Detect which cell encompasses the target text, then output its (X, Y) center coordinate. 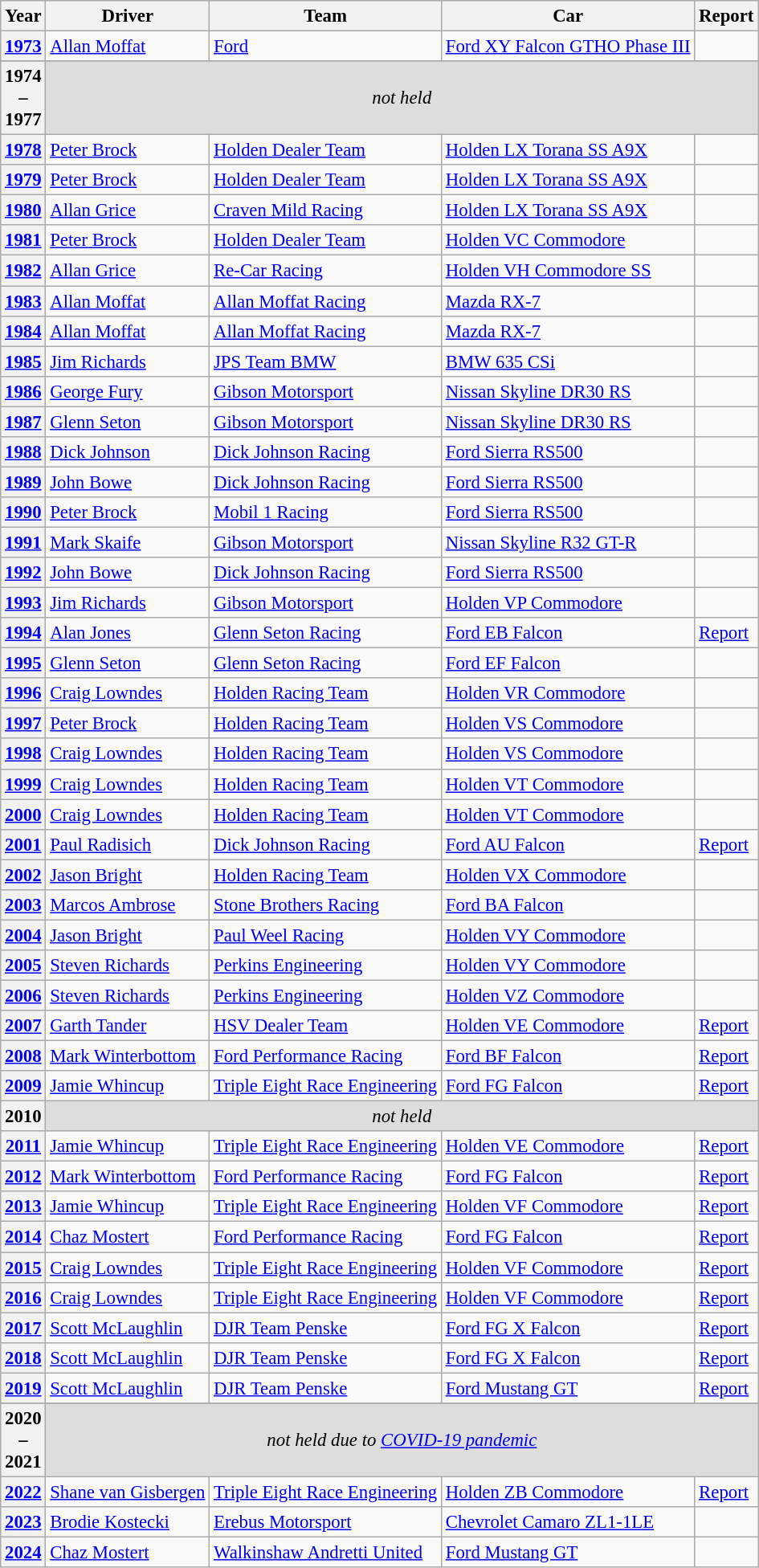
1992 (23, 573)
1988 (23, 452)
2018 (23, 1358)
2024 (23, 1552)
Paul Weel Racing (326, 935)
Ford BF Falcon (567, 1056)
1997 (23, 724)
2009 (23, 1086)
Stone Brothers Racing (326, 905)
Car (567, 16)
Brodie Kostecki (128, 1522)
2012 (23, 1177)
Ford (326, 47)
2013 (23, 1207)
2019 (23, 1388)
1983 (23, 301)
1995 (23, 664)
1999 (23, 784)
2010 (23, 1117)
1973 (23, 47)
1978 (23, 150)
1981 (23, 240)
1982 (23, 271)
1974–1977 (23, 98)
2002 (23, 875)
1993 (23, 603)
Holden VX Commodore (567, 875)
Walkinshaw Andretti United (326, 1552)
Marcos Ambrose (128, 905)
2015 (23, 1268)
1989 (23, 482)
2004 (23, 935)
not held due to COVID-19 pandemic (402, 1440)
2023 (23, 1522)
2001 (23, 844)
Nissan Skyline R32 GT-R (567, 542)
2000 (23, 815)
2003 (23, 905)
Mobil 1 Racing (326, 512)
2005 (23, 966)
Craven Mild Racing (326, 210)
Erebus Motorsport (326, 1522)
Garth Tander (128, 1026)
1998 (23, 754)
Ford EF Falcon (567, 664)
1980 (23, 210)
Alan Jones (128, 633)
Re-Car Racing (326, 271)
1986 (23, 391)
2008 (23, 1056)
2016 (23, 1297)
Ford EB Falcon (567, 633)
Holden VR Commodore (567, 693)
Ford BA Falcon (567, 905)
Year (23, 16)
Paul Radisich (128, 844)
2007 (23, 1026)
BMW 635 CSi (567, 361)
Mark Skaife (128, 542)
Shane van Gisbergen (128, 1492)
Team (326, 16)
HSV Dealer Team (326, 1026)
Holden ZB Commodore (567, 1492)
2020–2021 (23, 1440)
Dick Johnson (128, 452)
Ford XY Falcon GTHO Phase III (567, 47)
Holden VH Commodore SS (567, 271)
1979 (23, 180)
1991 (23, 542)
2014 (23, 1237)
Holden VP Commodore (567, 603)
JPS Team BMW (326, 361)
1987 (23, 422)
1994 (23, 633)
2006 (23, 995)
2011 (23, 1146)
1990 (23, 512)
Holden VC Commodore (567, 240)
Driver (128, 16)
1985 (23, 361)
Holden VZ Commodore (567, 995)
1984 (23, 331)
Chevrolet Camaro ZL1-1LE (567, 1522)
1996 (23, 693)
2017 (23, 1328)
Ford AU Falcon (567, 844)
2022 (23, 1492)
George Fury (128, 391)
